For the text-containing cell, return its midpoint in [X, Y] coordinate format. 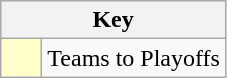
Teams to Playoffs [134, 58]
Key [114, 20]
